Detect which cell encompasses the target text, then output its [X, Y] center coordinate. 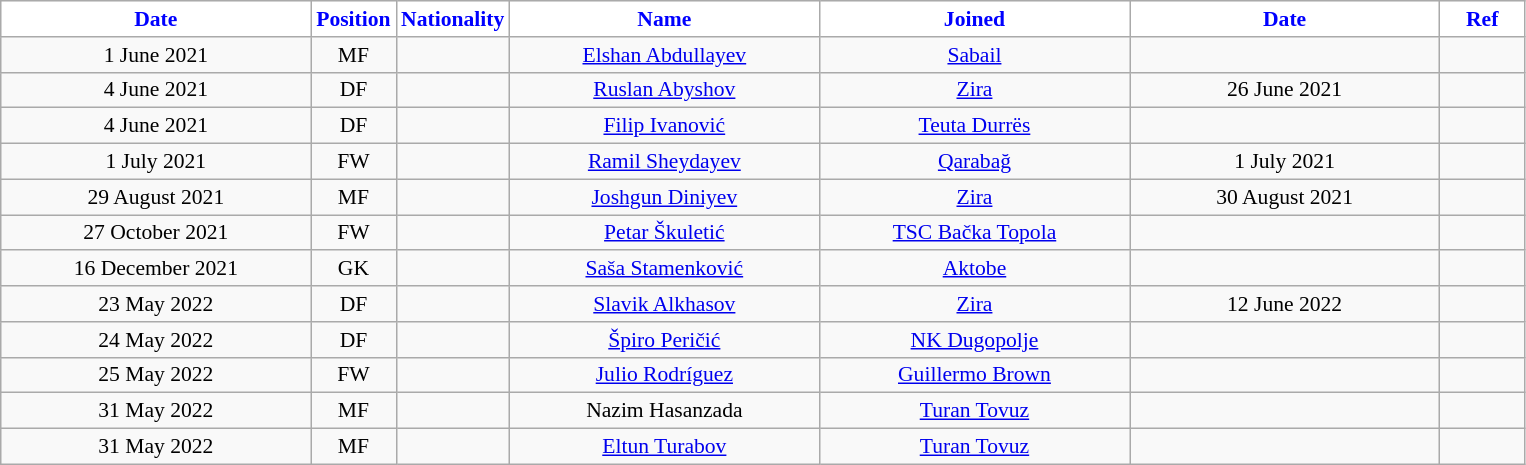
NK Dugopolje [974, 340]
Joined [974, 19]
Aktobe [974, 269]
Guillermo Brown [974, 375]
Petar Škuletić [664, 233]
Position [354, 19]
Ramil Sheydayev [664, 162]
GK [354, 269]
TSC Bačka Topola [974, 233]
25 May 2022 [156, 375]
Julio Rodríguez [664, 375]
Teuta Durrës [974, 126]
Nazim Hasanzada [664, 411]
29 August 2021 [156, 197]
1 June 2021 [156, 55]
Ref [1482, 19]
16 December 2021 [156, 269]
Qarabağ [974, 162]
Sabail [974, 55]
12 June 2022 [1285, 304]
Eltun Turabov [664, 447]
Filip Ivanović [664, 126]
30 August 2021 [1285, 197]
26 June 2021 [1285, 90]
Nationality [452, 19]
Slavik Alkhasov [664, 304]
Name [664, 19]
27 October 2021 [156, 233]
23 May 2022 [156, 304]
Špiro Peričić [664, 340]
Elshan Abdullayev [664, 55]
Ruslan Abyshov [664, 90]
24 May 2022 [156, 340]
Saša Stamenković [664, 269]
Joshgun Diniyev [664, 197]
